Find where the given text appears and provide that cell's center as (X, Y) coordinate. 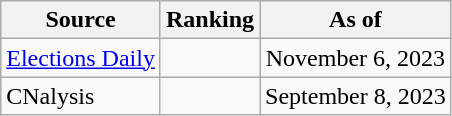
CNalysis (81, 96)
Source (81, 20)
September 8, 2023 (356, 96)
Elections Daily (81, 58)
November 6, 2023 (356, 58)
Ranking (210, 20)
As of (356, 20)
